Extract the (X, Y) coordinate from the center of the cell holding the provided text.  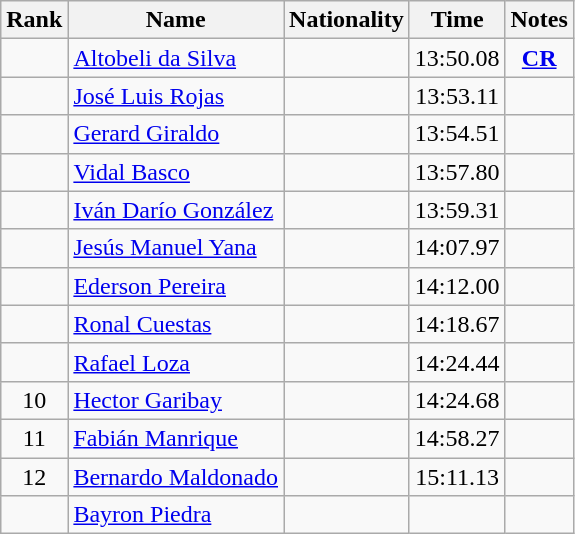
Fabián Manrique (176, 438)
José Luis Rojas (176, 96)
Time (457, 20)
14:12.00 (457, 286)
11 (34, 438)
Bernardo Maldonado (176, 477)
Rank (34, 20)
Hector Garibay (176, 400)
Altobeli da Silva (176, 58)
15:11.13 (457, 477)
CR (539, 58)
14:24.44 (457, 362)
Vidal Basco (176, 172)
13:50.08 (457, 58)
Gerard Giraldo (176, 134)
13:53.11 (457, 96)
13:54.51 (457, 134)
Notes (539, 20)
12 (34, 477)
Rafael Loza (176, 362)
Name (176, 20)
Ronal Cuestas (176, 324)
14:07.97 (457, 248)
Nationality (347, 20)
14:58.27 (457, 438)
Ederson Pereira (176, 286)
Jesús Manuel Yana (176, 248)
Iván Darío González (176, 210)
14:24.68 (457, 400)
13:59.31 (457, 210)
13:57.80 (457, 172)
10 (34, 400)
Bayron Piedra (176, 515)
14:18.67 (457, 324)
